Find where the given text appears and provide that cell's center as [x, y] coordinate. 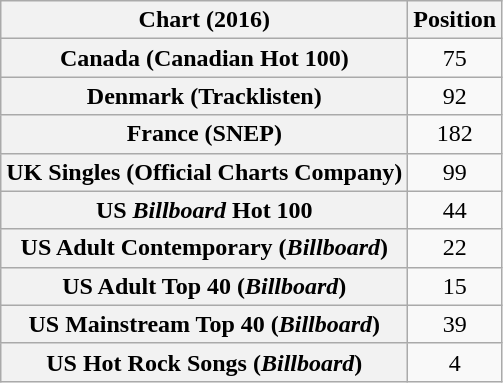
4 [455, 362]
39 [455, 324]
UK Singles (Official Charts Company) [204, 172]
Position [455, 20]
44 [455, 210]
US Adult Contemporary (Billboard) [204, 248]
Chart (2016) [204, 20]
22 [455, 248]
US Billboard Hot 100 [204, 210]
75 [455, 58]
182 [455, 134]
France (SNEP) [204, 134]
15 [455, 286]
US Mainstream Top 40 (Billboard) [204, 324]
Canada (Canadian Hot 100) [204, 58]
99 [455, 172]
Denmark (Tracklisten) [204, 96]
US Hot Rock Songs (Billboard) [204, 362]
92 [455, 96]
US Adult Top 40 (Billboard) [204, 286]
